Provide the (x, y) coordinate of the cell's center where the given text is located.  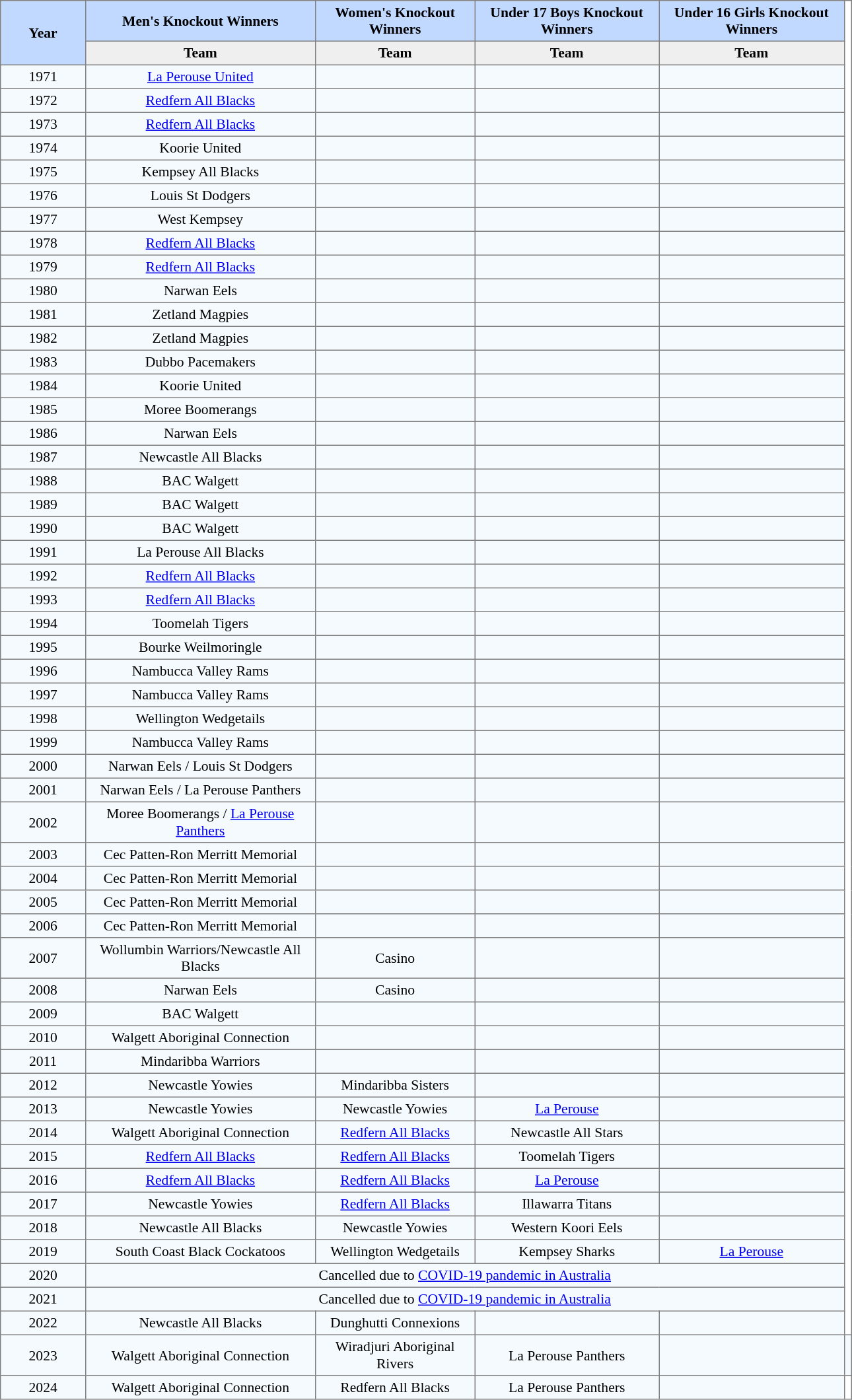
1984 (44, 386)
2020 (44, 1275)
1982 (44, 338)
Year (44, 33)
Wiradjuri Aboriginal Rivers (395, 1355)
Narwan Eels / Louis St Dodgers (201, 766)
Men's Knockout Winners (201, 21)
2000 (44, 766)
Under 16 Girls Knockout Winners (752, 21)
Newcastle All Stars (567, 1133)
1988 (44, 481)
Western Koori Eels (567, 1228)
2003 (44, 855)
2008 (44, 990)
2002 (44, 822)
2014 (44, 1133)
2011 (44, 1061)
1989 (44, 505)
Bourke Weilmoringle (201, 647)
1973 (44, 124)
1992 (44, 576)
1996 (44, 671)
Louis St Dodgers (201, 195)
Mindaribba Sisters (395, 1085)
1979 (44, 267)
1978 (44, 243)
2004 (44, 878)
1975 (44, 172)
Illawarra Titans (567, 1204)
Wollumbin Warriors/Newcastle All Blacks (201, 958)
2018 (44, 1228)
2019 (44, 1251)
1999 (44, 742)
La Perouse United (201, 77)
South Coast Black Cockatoos (201, 1251)
1991 (44, 552)
2005 (44, 902)
1981 (44, 314)
2013 (44, 1109)
2012 (44, 1085)
1997 (44, 695)
Dubbo Pacemakers (201, 362)
2007 (44, 958)
2023 (44, 1355)
Mindaribba Warriors (201, 1061)
1983 (44, 362)
Narwan Eels / La Perouse Panthers (201, 790)
1986 (44, 433)
1971 (44, 77)
Moree Boomerangs (201, 409)
1998 (44, 718)
Kempsey Sharks (567, 1251)
Kempsey All Blacks (201, 172)
1994 (44, 623)
2009 (44, 1014)
2010 (44, 1037)
1977 (44, 219)
2015 (44, 1156)
2022 (44, 1323)
Moree Boomerangs / La Perouse Panthers (201, 822)
Dunghutti Connexions (395, 1323)
La Perouse All Blacks (201, 552)
1985 (44, 409)
2001 (44, 790)
1990 (44, 528)
2016 (44, 1180)
Women's Knockout Winners (395, 21)
2024 (44, 1387)
1980 (44, 291)
1995 (44, 647)
2006 (44, 926)
Under 17 Boys Knockout Winners (567, 21)
1974 (44, 148)
2021 (44, 1299)
1976 (44, 195)
1972 (44, 100)
West Kempsey (201, 219)
2017 (44, 1204)
1987 (44, 457)
1993 (44, 600)
